Search for the cell housing the specified text and yield its [x, y] center coordinate. 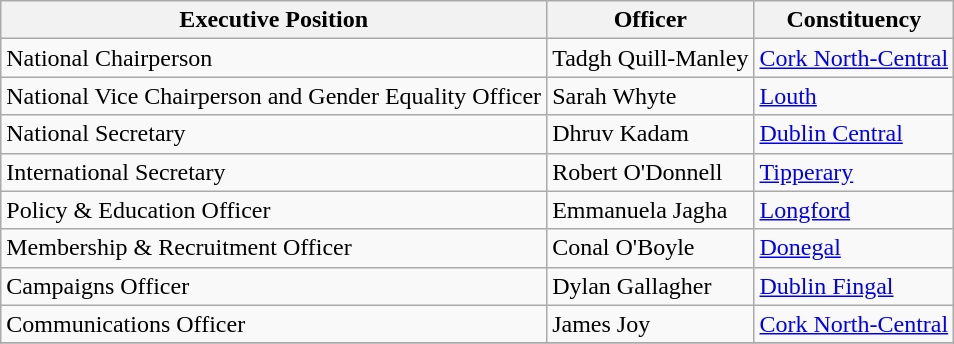
Emmanuela Jagha [650, 210]
Policy & Education Officer [274, 210]
James Joy [650, 324]
Robert O'Donnell [650, 172]
Dublin Central [854, 134]
Dhruv Kadam [650, 134]
Tipperary [854, 172]
Campaigns Officer [274, 286]
Louth [854, 96]
Sarah Whyte [650, 96]
Longford [854, 210]
Donegal [854, 248]
Dylan Gallagher [650, 286]
Conal O'Boyle [650, 248]
Officer [650, 20]
Tadgh Quill-Manley [650, 58]
Constituency [854, 20]
Communications Officer [274, 324]
International Secretary [274, 172]
Membership & Recruitment Officer [274, 248]
National Secretary [274, 134]
Dublin Fingal [854, 286]
Executive Position [274, 20]
National Chairperson [274, 58]
National Vice Chairperson and Gender Equality Officer [274, 96]
